Determine the [X, Y] coordinate at the center of the cell enclosing the given text.  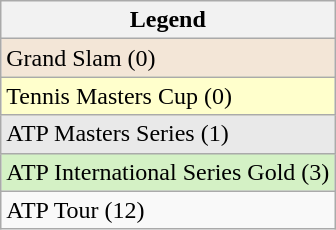
Grand Slam (0) [168, 58]
ATP Masters Series (1) [168, 134]
Legend [168, 20]
ATP Tour (12) [168, 210]
ATP International Series Gold (3) [168, 172]
Tennis Masters Cup (0) [168, 96]
